Extract the (x, y) coordinate from the center of the cell holding the provided text.  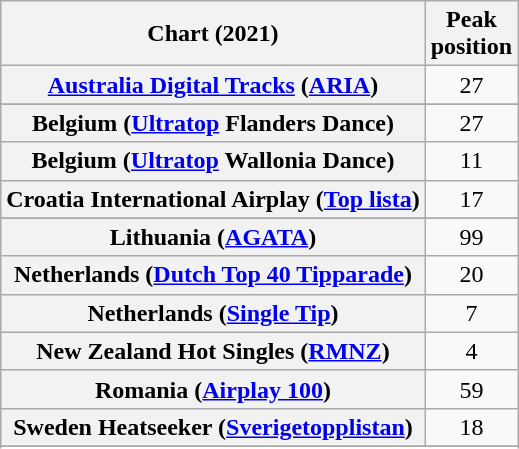
17 (471, 199)
59 (471, 389)
Romania (Airplay 100) (213, 389)
Netherlands (Dutch Top 40 Tipparade) (213, 275)
18 (471, 427)
Belgium (Ultratop Wallonia Dance) (213, 161)
Sweden Heatseeker (Sverigetopplistan) (213, 427)
99 (471, 237)
Croatia International Airplay (Top lista) (213, 199)
Peakposition (471, 34)
4 (471, 351)
New Zealand Hot Singles (RMNZ) (213, 351)
7 (471, 313)
11 (471, 161)
Chart (2021) (213, 34)
Netherlands (Single Tip) (213, 313)
Lithuania (AGATA) (213, 237)
20 (471, 275)
Australia Digital Tracks (ARIA) (213, 85)
Belgium (Ultratop Flanders Dance) (213, 123)
